Determine the [x, y] coordinate at the center of the cell enclosing the given text.  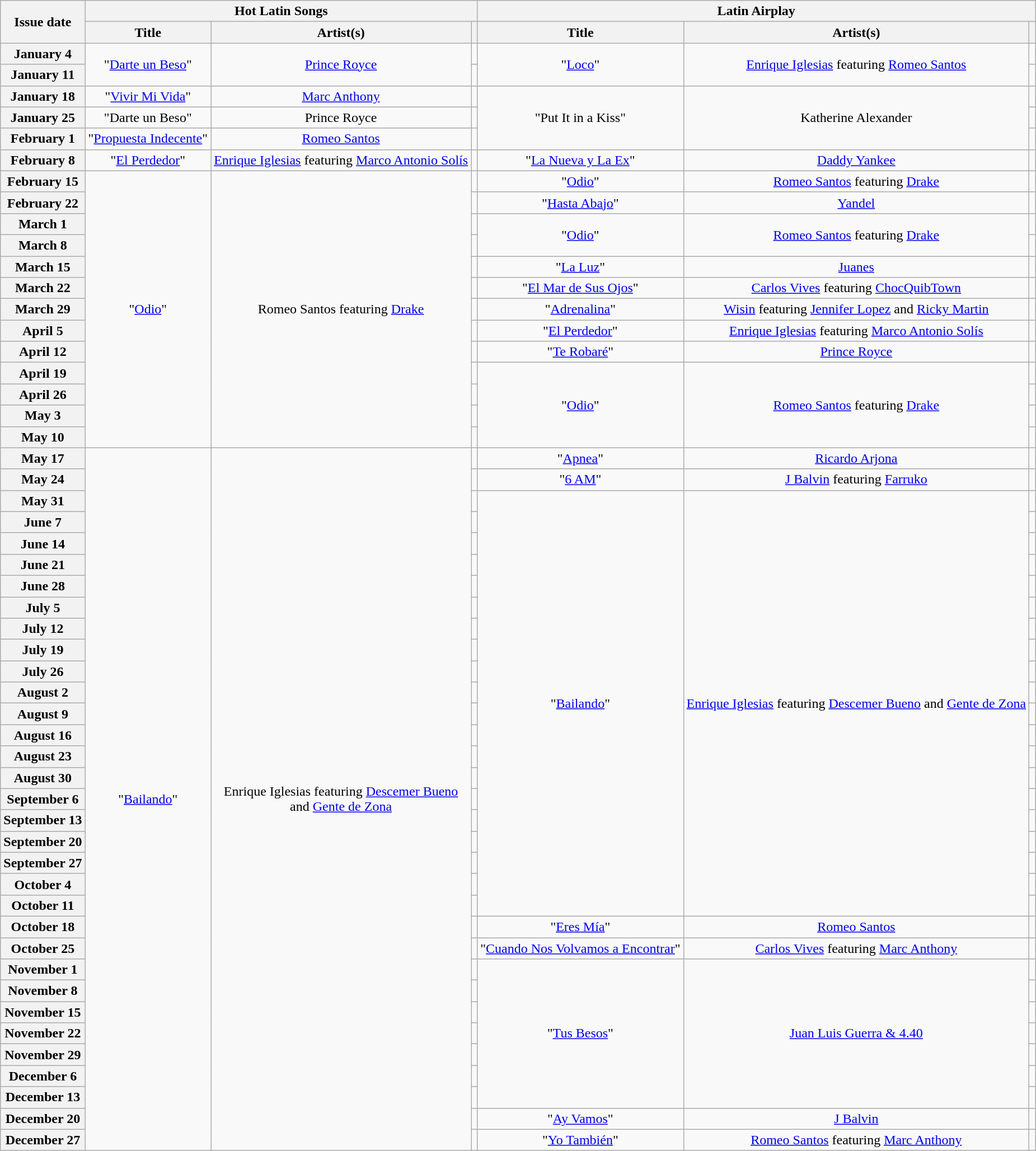
June 28 [43, 586]
Latin Airplay [757, 11]
July 12 [43, 629]
March 29 [43, 309]
April 26 [43, 394]
October 4 [43, 884]
"Cuando Nos Volvamos a Encontrar" [580, 948]
Juan Luis Guerra & 4.40 [856, 1033]
February 22 [43, 203]
"Te Robaré" [580, 352]
Wisin featuring Jennifer Lopez and Ricky Martin [856, 309]
May 17 [43, 458]
January 4 [43, 54]
"Put It in a Kiss" [580, 118]
August 9 [43, 714]
September 6 [43, 799]
October 25 [43, 948]
October 18 [43, 927]
January 11 [43, 75]
April 19 [43, 373]
"Tus Besos" [580, 1033]
December 20 [43, 1119]
February 1 [43, 139]
May 10 [43, 437]
"La Nueva y La Ex" [580, 160]
September 13 [43, 820]
April 12 [43, 352]
"Apnea" [580, 458]
November 8 [43, 991]
November 29 [43, 1055]
November 22 [43, 1033]
December 13 [43, 1097]
Carlos Vives featuring ChocQuibTown [856, 288]
July 26 [43, 671]
March 1 [43, 224]
Enrique Iglesias featuring Romeo Santos [856, 64]
July 19 [43, 650]
Issue date [43, 22]
"Yo También" [580, 1140]
"Ay Vamos" [580, 1119]
Juanes [856, 267]
June 7 [43, 522]
July 5 [43, 607]
January 18 [43, 96]
Hot Latin Songs [281, 11]
August 16 [43, 735]
January 25 [43, 118]
February 8 [43, 160]
"Propuesta Indecente" [148, 139]
October 11 [43, 905]
May 24 [43, 480]
April 5 [43, 331]
May 3 [43, 416]
Carlos Vives featuring Marc Anthony [856, 948]
June 21 [43, 565]
August 23 [43, 757]
"La Luz" [580, 267]
September 20 [43, 842]
Marc Anthony [341, 96]
"Vivir Mi Vida" [148, 96]
J Balvin [856, 1119]
"Adrenalina" [580, 309]
September 27 [43, 863]
March 22 [43, 288]
Romeo Santos featuring Marc Anthony [856, 1140]
Ricardo Arjona [856, 458]
"6 AM" [580, 480]
November 15 [43, 1012]
August 2 [43, 693]
December 6 [43, 1076]
J Balvin featuring Farruko [856, 480]
May 31 [43, 501]
June 14 [43, 543]
Daddy Yankee [856, 160]
"Eres Mía" [580, 927]
February 15 [43, 181]
March 15 [43, 267]
"Loco" [580, 64]
"El Mar de Sus Ojos" [580, 288]
November 1 [43, 970]
Yandel [856, 203]
December 27 [43, 1140]
"Hasta Abajo" [580, 203]
Katherine Alexander [856, 118]
March 8 [43, 245]
August 30 [43, 778]
